Find where the given text appears and provide that cell's center as [x, y] coordinate. 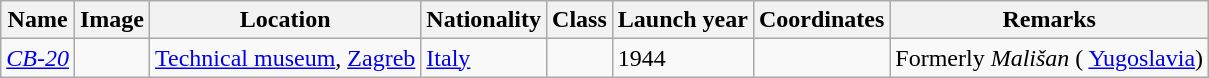
Launch year [682, 20]
Nationality [484, 20]
Coordinates [821, 20]
Image [112, 20]
Name [38, 20]
Technical museum, Zagreb [286, 58]
Location [286, 20]
Remarks [1050, 20]
Italy [484, 58]
1944 [682, 58]
Class [580, 20]
Formerly Mališan ( Yugoslavia) [1050, 58]
CB-20 [38, 58]
